For the text-containing cell, return its midpoint in [x, y] coordinate format. 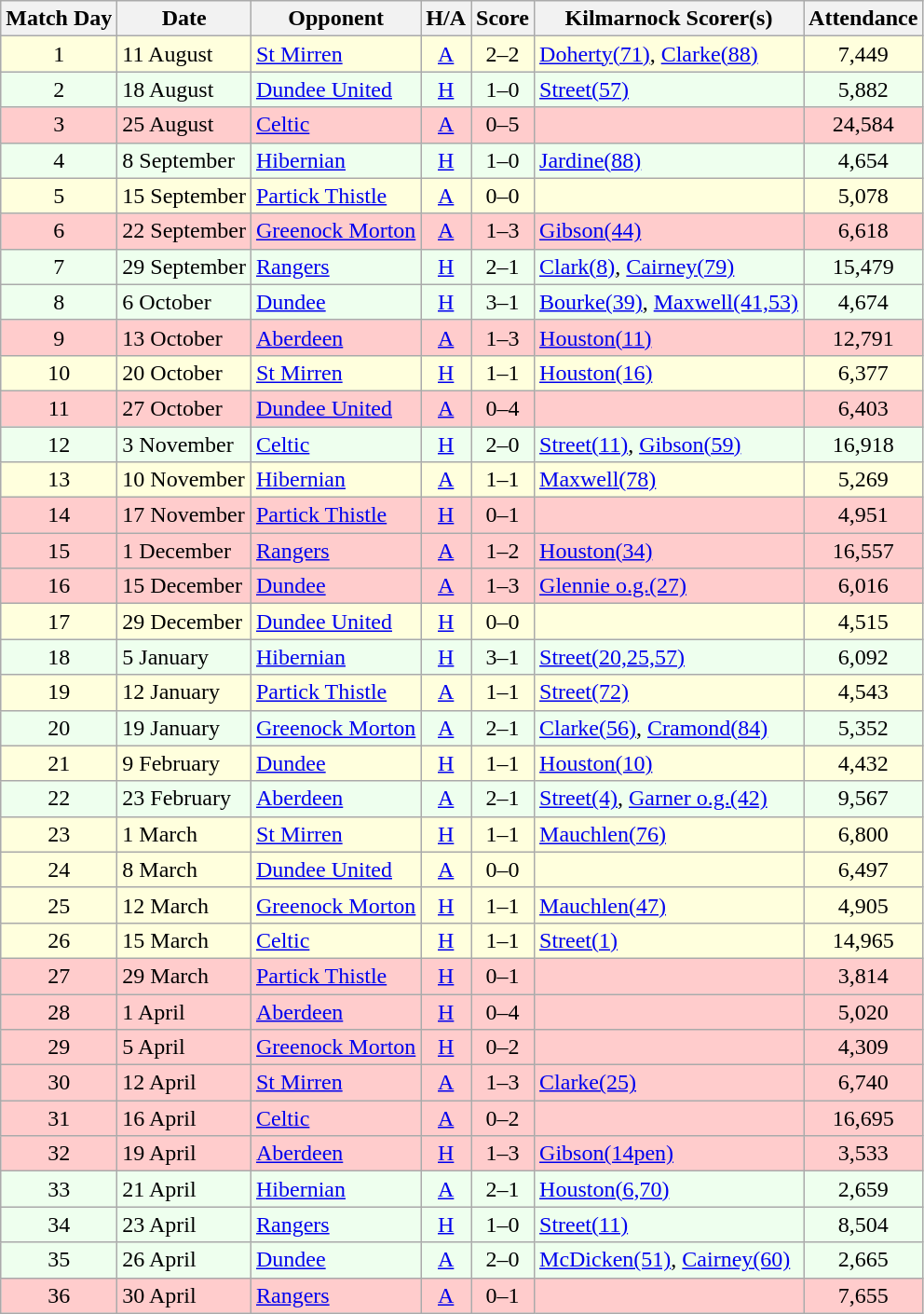
31 [60, 1118]
Houston(10) [669, 763]
7 [60, 267]
36 [60, 1295]
Houston(6,70) [669, 1189]
Mauchlen(47) [669, 905]
5,352 [863, 728]
Clarke(25) [669, 1083]
15 September [184, 196]
11 August [184, 54]
4,674 [863, 302]
30 April [184, 1295]
8 September [184, 160]
23 April [184, 1225]
McDicken(51), Cairney(60) [669, 1260]
35 [60, 1260]
26 [60, 940]
Opponent [335, 19]
16 April [184, 1118]
26 April [184, 1260]
2,665 [863, 1260]
5 [60, 196]
6,377 [863, 373]
33 [60, 1189]
5 April [184, 1047]
Street(57) [669, 89]
34 [60, 1225]
13 October [184, 337]
22 September [184, 231]
9 February [184, 763]
Street(1) [669, 940]
19 January [184, 728]
21 April [184, 1189]
6,497 [863, 869]
4,654 [863, 160]
28 [60, 1011]
20 [60, 728]
15,479 [863, 267]
16,557 [863, 551]
6 October [184, 302]
Houston(16) [669, 373]
15 March [184, 940]
27 [60, 976]
18 [60, 657]
Street(20,25,57) [669, 657]
Clark(8), Cairney(79) [669, 267]
11 [60, 408]
12 [60, 445]
10 November [184, 480]
16,695 [863, 1118]
29 December [184, 622]
2 [60, 89]
Date [184, 19]
6,800 [863, 834]
1 April [184, 1011]
5 January [184, 657]
Street(11), Gibson(59) [669, 445]
1 [60, 54]
3 [60, 125]
Attendance [863, 19]
27 October [184, 408]
12 April [184, 1083]
19 April [184, 1154]
22 [60, 799]
6,403 [863, 408]
4,951 [863, 515]
H/A [446, 19]
12 January [184, 692]
Clarke(56), Cramond(84) [669, 728]
8 [60, 302]
29 September [184, 267]
4,432 [863, 763]
6,618 [863, 231]
Kilmarnock Scorer(s) [669, 19]
5,269 [863, 480]
Glennie o.g.(27) [669, 586]
12 March [184, 905]
14,965 [863, 940]
Bourke(39), Maxwell(41,53) [669, 302]
16,918 [863, 445]
9 [60, 337]
8 March [184, 869]
32 [60, 1154]
Street(72) [669, 692]
19 [60, 692]
21 [60, 763]
1 March [184, 834]
Maxwell(78) [669, 480]
Match Day [60, 19]
24 [60, 869]
5,078 [863, 196]
17 November [184, 515]
4,309 [863, 1047]
Gibson(14pen) [669, 1154]
Houston(11) [669, 337]
23 February [184, 799]
0–5 [503, 125]
3 November [184, 445]
16 [60, 586]
4,543 [863, 692]
1 December [184, 551]
2,659 [863, 1189]
Mauchlen(76) [669, 834]
30 [60, 1083]
12,791 [863, 337]
Jardine(88) [669, 160]
6,092 [863, 657]
Gibson(44) [669, 231]
6 [60, 231]
4 [60, 160]
25 [60, 905]
7,449 [863, 54]
Doherty(71), Clarke(88) [669, 54]
6,740 [863, 1083]
4,515 [863, 622]
17 [60, 622]
2–2 [503, 54]
13 [60, 480]
9,567 [863, 799]
Street(4), Garner o.g.(42) [669, 799]
5,882 [863, 89]
6,016 [863, 586]
10 [60, 373]
Street(11) [669, 1225]
15 December [184, 586]
7,655 [863, 1295]
14 [60, 515]
24,584 [863, 125]
3,533 [863, 1154]
1–2 [503, 551]
Houston(34) [669, 551]
Score [503, 19]
4,905 [863, 905]
5,020 [863, 1011]
18 August [184, 89]
20 October [184, 373]
3,814 [863, 976]
8,504 [863, 1225]
15 [60, 551]
23 [60, 834]
29 March [184, 976]
25 August [184, 125]
29 [60, 1047]
